Find where the given text appears and provide that cell's center as [X, Y] coordinate. 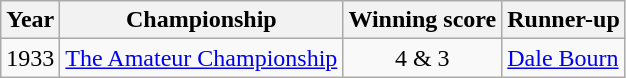
The Amateur Championship [202, 58]
Winning score [422, 20]
Dale Bourn [564, 58]
Runner-up [564, 20]
4 & 3 [422, 58]
1933 [30, 58]
Year [30, 20]
Championship [202, 20]
